Return [x, y] of the center of cell containing provided text 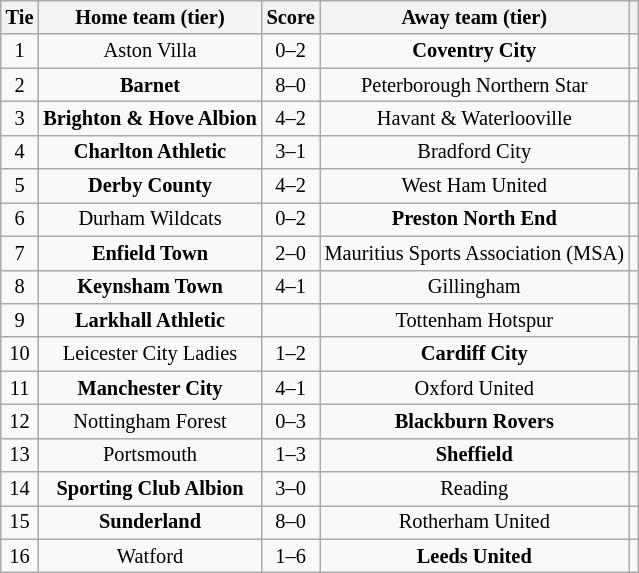
2–0 [291, 253]
3–1 [291, 152]
Blackburn Rovers [474, 421]
2 [20, 85]
5 [20, 186]
Coventry City [474, 51]
15 [20, 522]
Bradford City [474, 152]
12 [20, 421]
Leicester City Ladies [150, 354]
4 [20, 152]
Sheffield [474, 455]
Cardiff City [474, 354]
13 [20, 455]
3–0 [291, 489]
Oxford United [474, 388]
1–6 [291, 556]
7 [20, 253]
11 [20, 388]
Brighton & Hove Albion [150, 118]
Manchester City [150, 388]
Charlton Athletic [150, 152]
Leeds United [474, 556]
Barnet [150, 85]
1–2 [291, 354]
Aston Villa [150, 51]
16 [20, 556]
Score [291, 17]
Nottingham Forest [150, 421]
1 [20, 51]
Sporting Club Albion [150, 489]
Keynsham Town [150, 287]
Mauritius Sports Association (MSA) [474, 253]
8 [20, 287]
Tottenham Hotspur [474, 320]
14 [20, 489]
Portsmouth [150, 455]
Havant & Waterlooville [474, 118]
Peterborough Northern Star [474, 85]
3 [20, 118]
9 [20, 320]
Tie [20, 17]
Durham Wildcats [150, 219]
Derby County [150, 186]
Home team (tier) [150, 17]
Gillingham [474, 287]
Larkhall Athletic [150, 320]
Away team (tier) [474, 17]
0–3 [291, 421]
10 [20, 354]
1–3 [291, 455]
6 [20, 219]
Enfield Town [150, 253]
West Ham United [474, 186]
Preston North End [474, 219]
Rotherham United [474, 522]
Reading [474, 489]
Sunderland [150, 522]
Watford [150, 556]
